Identify which cell holds the provided text, then report its [x, y] central coordinate. 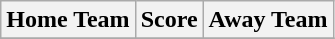
Score [169, 20]
Away Team [268, 20]
Home Team [68, 20]
